From the cell containing the given text, extract its center point as (x, y) coordinate. 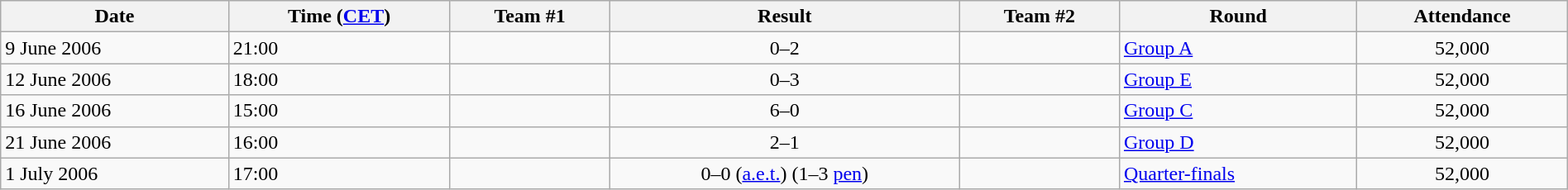
17:00 (339, 173)
18:00 (339, 79)
12 June 2006 (114, 79)
21 June 2006 (114, 142)
6–0 (784, 111)
Group D (1238, 142)
16 June 2006 (114, 111)
16:00 (339, 142)
0–0 (a.e.t.) (1–3 pen) (784, 173)
Round (1238, 17)
0–2 (784, 48)
21:00 (339, 48)
1 July 2006 (114, 173)
Time (CET) (339, 17)
Result (784, 17)
Group C (1238, 111)
Date (114, 17)
9 June 2006 (114, 48)
15:00 (339, 111)
Quarter-finals (1238, 173)
Group A (1238, 48)
0–3 (784, 79)
Attendance (1462, 17)
Group E (1238, 79)
Team #2 (1039, 17)
Team #1 (529, 17)
2–1 (784, 142)
